Pinpoint the cell where the given text exists, returning its [x, y] midpoint coordinate. 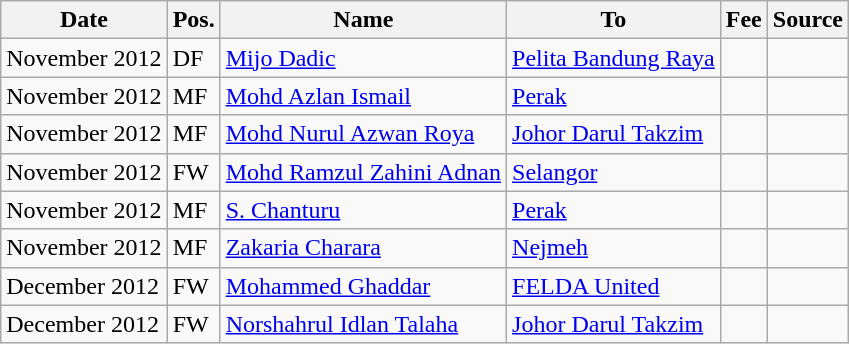
Mohd Ramzul Zahini Adnan [363, 172]
Name [363, 20]
FELDA United [614, 286]
Fee [744, 20]
Source [808, 20]
Mohd Azlan Ismail [363, 96]
Selangor [614, 172]
Mohd Nurul Azwan Roya [363, 134]
To [614, 20]
Zakaria Charara [363, 248]
Norshahrul Idlan Talaha [363, 324]
Nejmeh [614, 248]
Date [84, 20]
Mohammed Ghaddar [363, 286]
DF [194, 58]
Pelita Bandung Raya [614, 58]
S. Chanturu [363, 210]
Pos. [194, 20]
Mijo Dadic [363, 58]
